Locate the cell with the specified text and output its [X, Y] center coordinate. 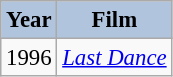
Year [29, 20]
1996 [29, 58]
Film [114, 20]
Last Dance [114, 58]
